For the text-containing cell, return its midpoint in [X, Y] coordinate format. 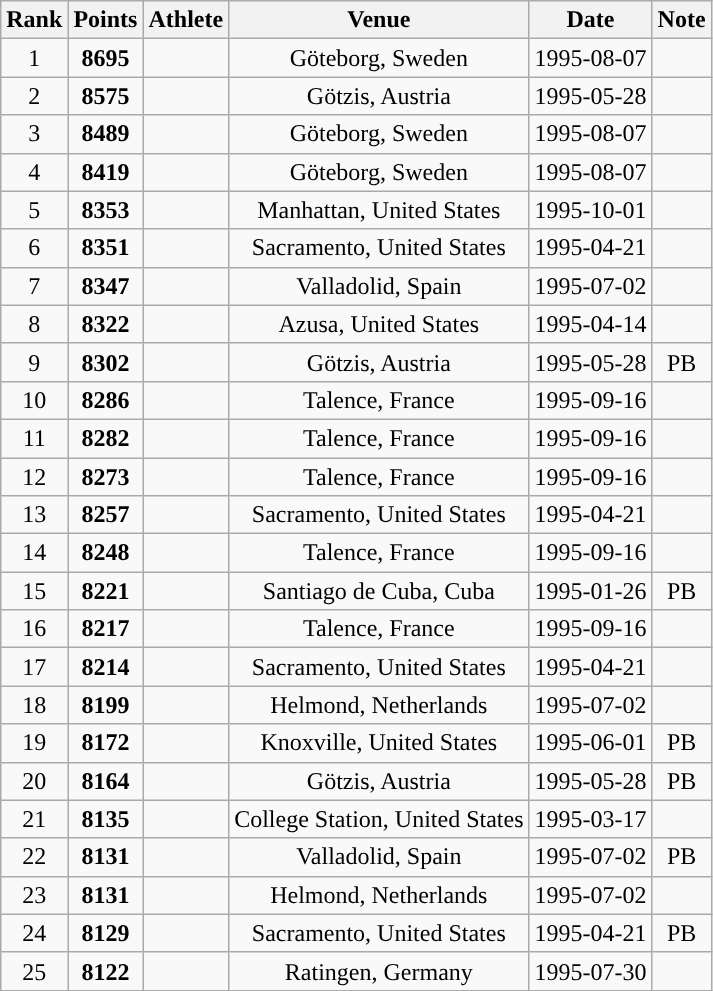
College Station, United States [379, 819]
8273 [106, 477]
1995-10-01 [590, 210]
17 [34, 667]
8353 [106, 210]
7 [34, 286]
8164 [106, 781]
8214 [106, 667]
18 [34, 705]
1995-07-30 [590, 971]
8135 [106, 819]
6 [34, 248]
20 [34, 781]
8 [34, 324]
Points [106, 20]
25 [34, 971]
8257 [106, 515]
13 [34, 515]
8286 [106, 400]
Santiago de Cuba, Cuba [379, 591]
1995-01-26 [590, 591]
8122 [106, 971]
15 [34, 591]
8221 [106, 591]
8419 [106, 172]
Rank [34, 20]
1995-04-14 [590, 324]
12 [34, 477]
8575 [106, 96]
8695 [106, 58]
1 [34, 58]
Ratingen, Germany [379, 971]
16 [34, 629]
24 [34, 933]
11 [34, 438]
22 [34, 857]
10 [34, 400]
14 [34, 553]
Date [590, 20]
Athlete [186, 20]
Manhattan, United States [379, 210]
2 [34, 96]
1995-03-17 [590, 819]
8172 [106, 743]
8489 [106, 134]
8351 [106, 248]
Azusa, United States [379, 324]
8248 [106, 553]
Knoxville, United States [379, 743]
8282 [106, 438]
5 [34, 210]
1995-06-01 [590, 743]
23 [34, 895]
9 [34, 362]
8347 [106, 286]
8129 [106, 933]
Note [682, 20]
3 [34, 134]
4 [34, 172]
8322 [106, 324]
8302 [106, 362]
21 [34, 819]
Venue [379, 20]
19 [34, 743]
8217 [106, 629]
8199 [106, 705]
